Locate the cell with the specified text and output its [x, y] center coordinate. 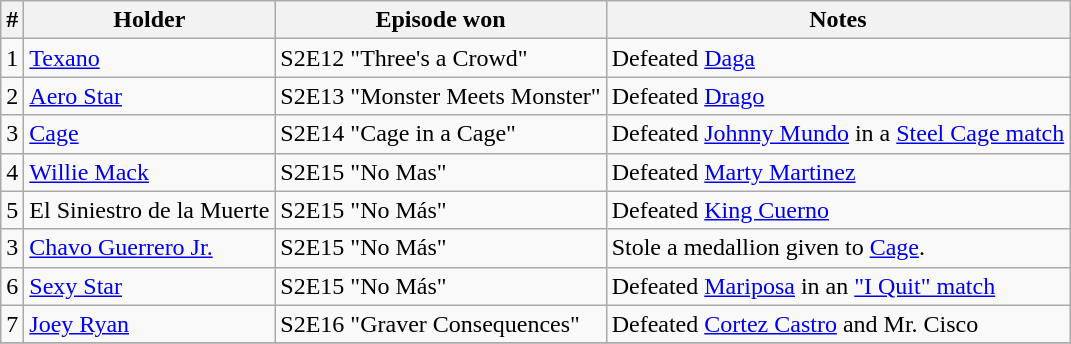
Holder [150, 20]
Defeated Cortez Castro and Mr. Cisco [838, 324]
S2E14 "Cage in a Cage" [440, 134]
Sexy Star [150, 286]
Chavo Guerrero Jr. [150, 248]
Defeated Drago [838, 96]
Defeated Johnny Mundo in a Steel Cage match [838, 134]
4 [12, 172]
Aero Star [150, 96]
6 [12, 286]
Defeated Marty Martinez [838, 172]
Willie Mack [150, 172]
7 [12, 324]
Notes [838, 20]
Cage [150, 134]
S2E16 "Graver Consequences" [440, 324]
Defeated King Cuerno [838, 210]
Episode won [440, 20]
# [12, 20]
Joey Ryan [150, 324]
S2E15 "No Mas" [440, 172]
Defeated Daga [838, 58]
5 [12, 210]
Texano [150, 58]
1 [12, 58]
2 [12, 96]
Stole a medallion given to Cage. [838, 248]
S2E12 "Three's a Crowd" [440, 58]
El Siniestro de la Muerte [150, 210]
S2E13 "Monster Meets Monster" [440, 96]
Defeated Mariposa in an "I Quit" match [838, 286]
